Output the [x, y] coordinate of the center of the cell containing the given text.  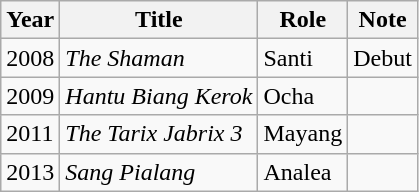
Analea [303, 172]
Mayang [303, 134]
The Shaman [159, 58]
Debut [383, 58]
Role [303, 20]
Ocha [303, 96]
Title [159, 20]
Hantu Biang Kerok [159, 96]
Note [383, 20]
2009 [30, 96]
Year [30, 20]
2013 [30, 172]
2008 [30, 58]
The Tarix Jabrix 3 [159, 134]
Santi [303, 58]
Sang Pialang [159, 172]
2011 [30, 134]
